For the text-containing cell, return its midpoint in [X, Y] coordinate format. 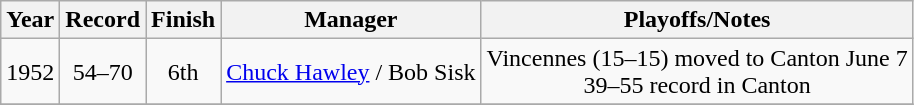
Playoffs/Notes [697, 20]
Chuck Hawley / Bob Sisk [351, 72]
Record [103, 20]
6th [184, 72]
Finish [184, 20]
Manager [351, 20]
54–70 [103, 72]
Vincennes (15–15) moved to Canton June 739–55 record in Canton [697, 72]
1952 [30, 72]
Year [30, 20]
